For the text-containing cell, return its midpoint in (x, y) coordinate format. 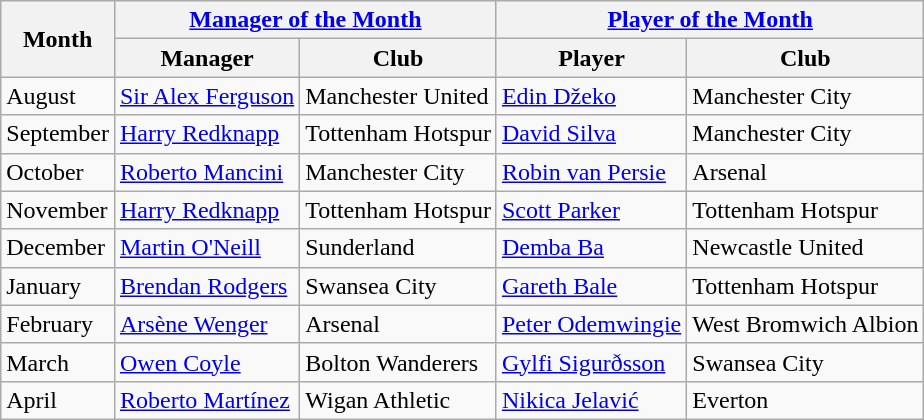
February (58, 324)
Martin O'Neill (206, 248)
April (58, 400)
Scott Parker (591, 210)
Everton (806, 400)
October (58, 172)
September (58, 134)
Nikica Jelavić (591, 400)
Sunderland (398, 248)
Bolton Wanderers (398, 362)
Month (58, 39)
Roberto Martínez (206, 400)
Peter Odemwingie (591, 324)
Sir Alex Ferguson (206, 96)
Player (591, 58)
Manchester United (398, 96)
Owen Coyle (206, 362)
Roberto Mancini (206, 172)
January (58, 286)
November (58, 210)
Wigan Athletic (398, 400)
Robin van Persie (591, 172)
December (58, 248)
Brendan Rodgers (206, 286)
Gylfi Sigurðsson (591, 362)
David Silva (591, 134)
West Bromwich Albion (806, 324)
Manager of the Month (305, 20)
Arsène Wenger (206, 324)
Edin Džeko (591, 96)
Demba Ba (591, 248)
Newcastle United (806, 248)
Manager (206, 58)
Gareth Bale (591, 286)
Player of the Month (710, 20)
March (58, 362)
August (58, 96)
